Search for the cell housing the specified text and yield its [X, Y] center coordinate. 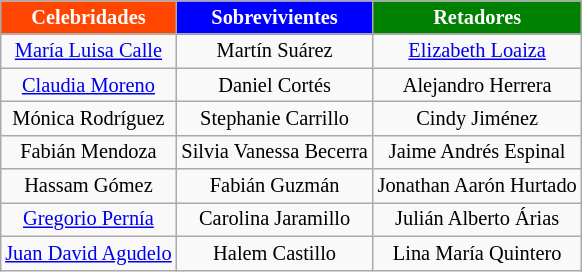
Carolina Jaramillo [275, 219]
Fabián Mendoza [88, 152]
Retadores [478, 17]
Alejandro Herrera [478, 85]
Halem Castillo [275, 253]
Daniel Cortés [275, 85]
Fabián Guzmán [275, 186]
Stephanie Carrillo [275, 118]
María Luisa Calle [88, 51]
Jaime Andrés Espinal [478, 152]
Sobrevivientes [275, 17]
Juan David Agudelo [88, 253]
Jonathan Aarón Hurtado [478, 186]
Celebridades [88, 17]
Elizabeth Loaiza [478, 51]
Lina María Quintero [478, 253]
Mónica Rodríguez [88, 118]
Gregorio Pernía [88, 219]
Julián Alberto Árias [478, 219]
Martín Suárez [275, 51]
Cindy Jiménez [478, 118]
Silvia Vanessa Becerra [275, 152]
Hassam Gómez [88, 186]
Claudia Moreno [88, 85]
